Scan for the cell matching the given text and deliver its [X, Y] coordinate at center. 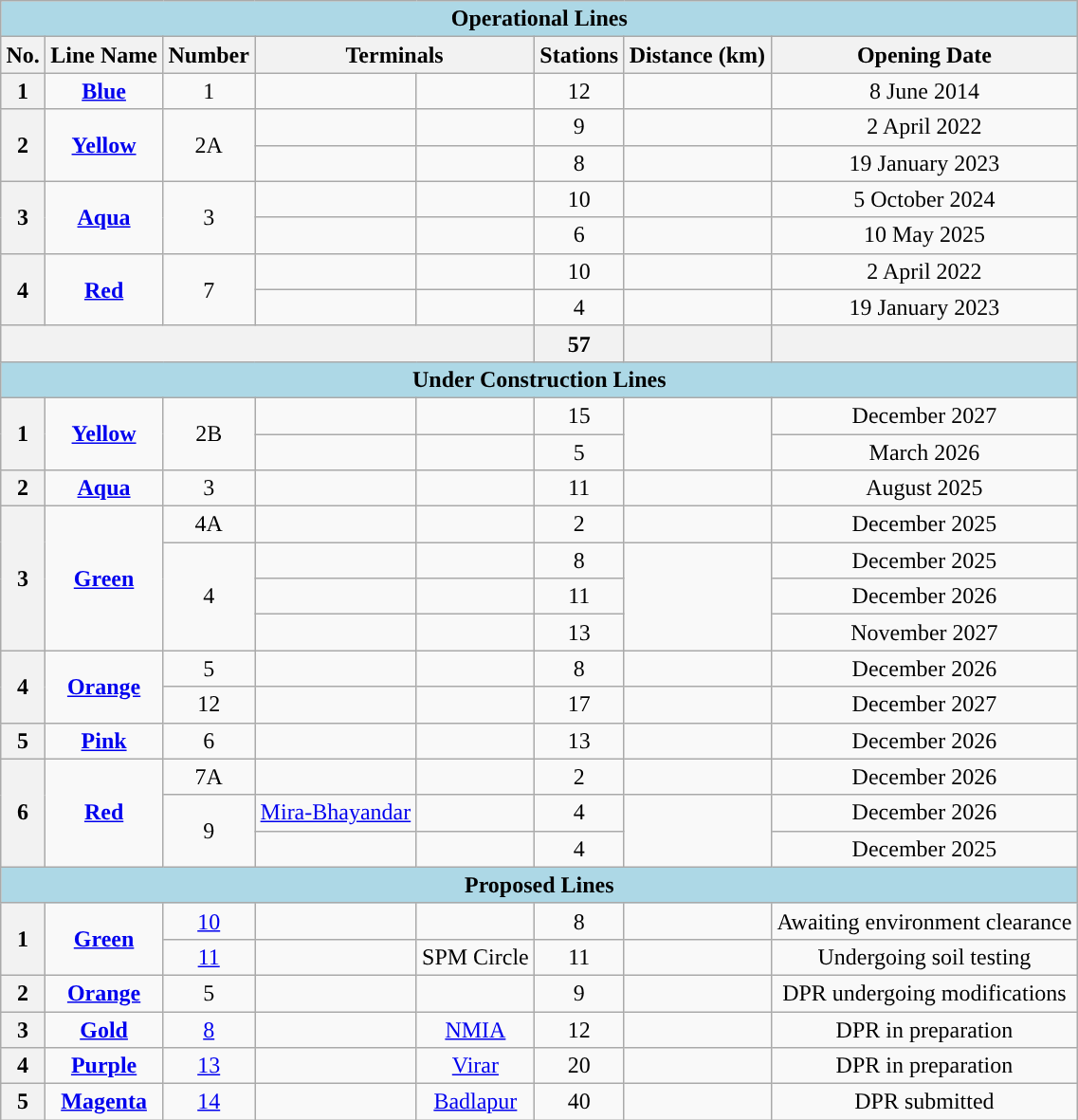
15 [579, 415]
Terminals [394, 55]
20 [579, 1066]
17 [579, 705]
57 [579, 343]
Under Construction Lines [539, 379]
Blue [103, 91]
2A [209, 145]
Awaiting environment clearance [924, 921]
Operational Lines [539, 19]
Badlapur [475, 1102]
Pink [103, 741]
November 2027 [924, 633]
Mira-Bhayandar [336, 813]
SPM Circle [475, 957]
7 [209, 289]
Virar [475, 1066]
Distance (km) [698, 55]
7A [209, 777]
NMIA [475, 1029]
Opening Date [924, 55]
Purple [103, 1066]
DPR submitted [924, 1102]
10 May 2025 [924, 235]
Stations [579, 55]
14 [209, 1102]
4A [209, 524]
August 2025 [924, 488]
Line Name [103, 55]
40 [579, 1102]
DPR undergoing modifications [924, 993]
8 June 2014 [924, 91]
Magenta [103, 1102]
Proposed Lines [539, 885]
Gold [103, 1029]
2B [209, 433]
Undergoing soil testing [924, 957]
5 October 2024 [924, 199]
March 2026 [924, 452]
No. [23, 55]
Number [209, 55]
